Return the (X, Y) coordinate for the center point of the cell that contains the specified text.  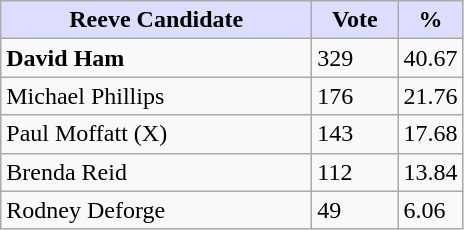
Rodney Deforge (156, 210)
6.06 (430, 210)
13.84 (430, 172)
Vote (355, 20)
329 (355, 58)
Michael Phillips (156, 96)
% (430, 20)
David Ham (156, 58)
17.68 (430, 134)
143 (355, 134)
Reeve Candidate (156, 20)
Paul Moffatt (X) (156, 134)
Brenda Reid (156, 172)
49 (355, 210)
40.67 (430, 58)
112 (355, 172)
176 (355, 96)
21.76 (430, 96)
